From the cell containing the given text, extract its center point as (x, y) coordinate. 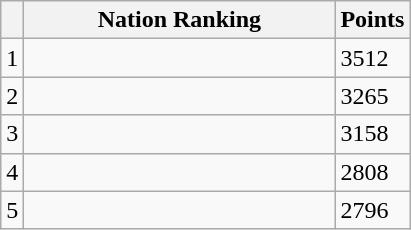
2796 (372, 210)
5 (12, 210)
2 (12, 96)
Nation Ranking (180, 20)
2808 (372, 172)
Points (372, 20)
3265 (372, 96)
3512 (372, 58)
3 (12, 134)
4 (12, 172)
1 (12, 58)
3158 (372, 134)
